Return the [x, y] coordinate for the center point of the cell that contains the specified text.  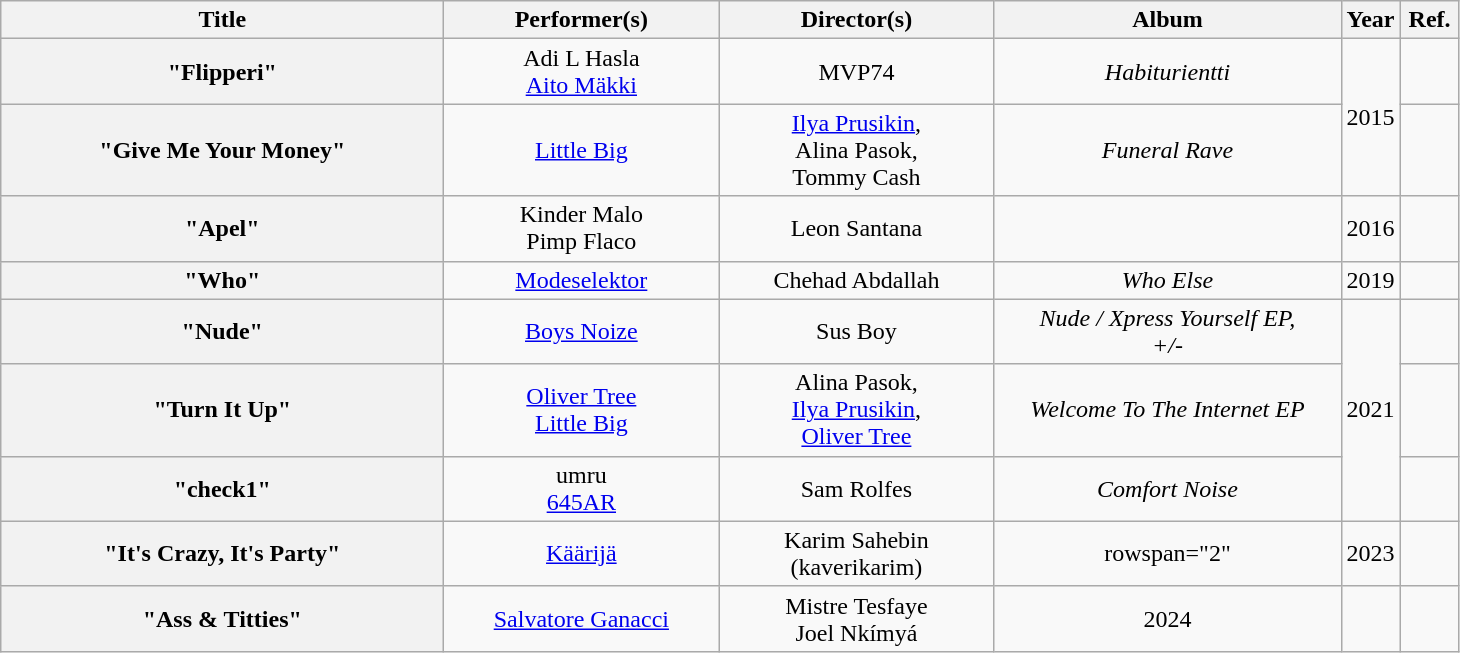
Adi L HaslaAito Mäkki [582, 72]
2023 [1370, 554]
Modeselektor [582, 280]
2019 [1370, 280]
Käärijä [582, 554]
MVP74 [856, 72]
"check1" [222, 488]
"Apel" [222, 228]
"It's Crazy, It's Party" [222, 554]
Year [1370, 20]
"Give Me Your Money" [222, 150]
Ref. [1430, 20]
"Who" [222, 280]
Little Big [582, 150]
Funeral Rave [1168, 150]
Director(s) [856, 20]
Performer(s) [582, 20]
Leon Santana [856, 228]
Nude / Xpress Yourself EP,+/- [1168, 332]
Salvatore Ganacci [582, 618]
Ilya Prusikin,Alina Pasok,Tommy Cash [856, 150]
"Nude" [222, 332]
Mistre TesfayeJoel Nkímyá [856, 618]
Alina Pasok,Ilya Prusikin,Oliver Tree [856, 410]
rowspan="2" [1168, 554]
2016 [1370, 228]
Karim Sahebin (kaverikarim) [856, 554]
"Ass & Titties" [222, 618]
2015 [1370, 118]
Boys Noize [582, 332]
Chehad Abdallah [856, 280]
2024 [1168, 618]
"Turn It Up" [222, 410]
Oliver Tree Little Big [582, 410]
Sam Rolfes [856, 488]
Sus Boy [856, 332]
2021 [1370, 410]
Comfort Noise [1168, 488]
Kinder MaloPimp Flaco [582, 228]
Welcome To The Internet EP [1168, 410]
umru645AR [582, 488]
Who Else [1168, 280]
Title [222, 20]
"Flipperi" [222, 72]
Album [1168, 20]
Habiturientti [1168, 72]
